Return (x, y) of the center of cell containing provided text 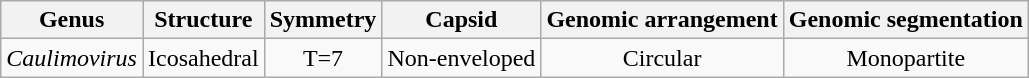
Structure (203, 20)
Monopartite (906, 58)
Capsid (462, 20)
Circular (662, 58)
T=7 (323, 58)
Genomic arrangement (662, 20)
Non-enveloped (462, 58)
Icosahedral (203, 58)
Symmetry (323, 20)
Genus (72, 20)
Genomic segmentation (906, 20)
Caulimovirus (72, 58)
